Output the (x, y) coordinate of the center of the cell containing the given text.  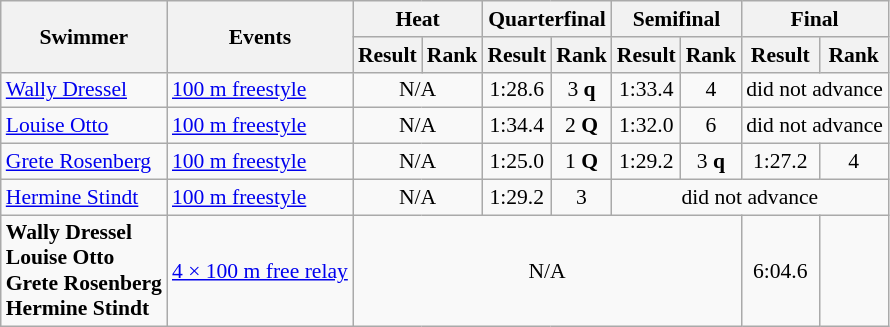
2 Q (582, 126)
Final (814, 19)
Quarterfinal (546, 19)
Semifinal (676, 19)
Events (260, 36)
1:33.4 (646, 90)
Wally Dressel Louise Otto Grete Rosenberg Hermine Stindt (84, 271)
6 (712, 126)
Swimmer (84, 36)
1:34.4 (516, 126)
Heat (418, 19)
Hermine Stindt (84, 197)
1 Q (582, 162)
1:32.0 (646, 126)
1:28.6 (516, 90)
Louise Otto (84, 126)
Grete Rosenberg (84, 162)
3 (582, 197)
6:04.6 (780, 271)
1:25.0 (516, 162)
Wally Dressel (84, 90)
1:27.2 (780, 162)
4 × 100 m free relay (260, 271)
